Return the [X, Y] coordinate for the center point of the cell that contains the specified text.  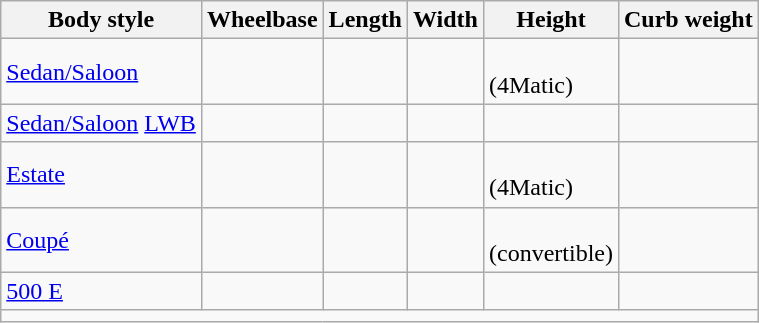
(convertible) [550, 240]
Curb weight [688, 20]
Height [550, 20]
Estate [102, 174]
Sedan/Saloon LWB [102, 123]
Length [365, 20]
Coupé [102, 240]
500 E [102, 291]
Body style [102, 20]
Wheelbase [262, 20]
Sedan/Saloon [102, 72]
Width [446, 20]
